Identify which cell holds the provided text, then report its (x, y) central coordinate. 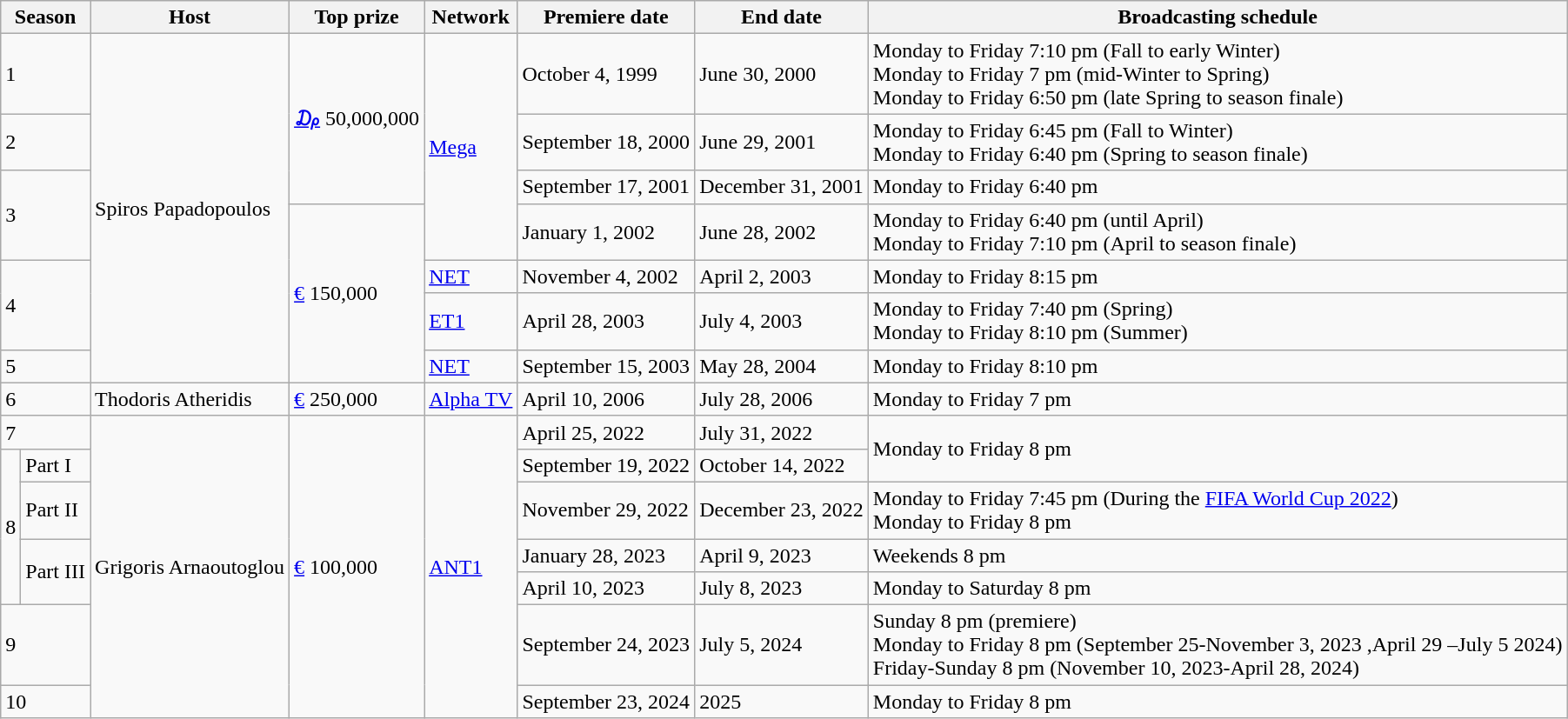
June 29, 2001 (782, 143)
Monday to Saturday 8 pm (1218, 589)
April 9, 2023 (782, 556)
November 29, 2022 (606, 509)
Mega (471, 147)
ANT1 (471, 567)
4 (45, 304)
Monday to Friday 7:45 pm (During the FIFA World Cup 2022)Monday to Friday 8 pm (1218, 509)
July 4, 2003 (782, 322)
Premiere date (606, 17)
January 28, 2023 (606, 556)
July 8, 2023 (782, 589)
9 (45, 645)
Spiros Papadopoulos (190, 209)
Weekends 8 pm (1218, 556)
January 1, 2002 (606, 231)
Part I (56, 465)
10 (45, 702)
Season (45, 17)
July 28, 2006 (782, 399)
July 5, 2024 (782, 645)
5 (45, 366)
Monday to Friday 6:40 pm (until April)Monday to Friday 7:10 pm (April to season finale) (1218, 231)
6 (45, 399)
May 28, 2004 (782, 366)
€ 250,000 (357, 399)
Monday to Friday 8:15 pm (1218, 276)
2 (45, 143)
July 31, 2022 (782, 432)
Monday to Friday 7:40 pm (Spring)Monday to Friday 8:10 pm (Summer) (1218, 322)
December 31, 2001 (782, 187)
April 25, 2022 (606, 432)
€ 150,000 (357, 293)
Network (471, 17)
September 15, 2003 (606, 366)
1 (45, 74)
7 (45, 432)
Monday to Friday 6:40 pm (1218, 187)
September 18, 2000 (606, 143)
Part II (56, 509)
Alpha TV (471, 399)
€ 100,000 (357, 567)
April 10, 2006 (606, 399)
April 2, 2003 (782, 276)
October 14, 2022 (782, 465)
September 19, 2022 (606, 465)
April 28, 2003 (606, 322)
September 23, 2024 (606, 702)
Monday to Friday 6:45 pm (Fall to Winter)Monday to Friday 6:40 pm (Spring to season finale) (1218, 143)
Broadcasting schedule (1218, 17)
8 (10, 527)
June 28, 2002 (782, 231)
April 10, 2023 (606, 589)
End date (782, 17)
Thodoris Atheridis (190, 399)
September 17, 2001 (606, 187)
₯ 50,000,000 (357, 118)
Part III (56, 572)
December 23, 2022 (782, 509)
Top prize (357, 17)
June 30, 2000 (782, 74)
Host (190, 17)
Monday to Friday 8:10 pm (1218, 366)
ET1 (471, 322)
Monday to Friday 7:10 pm (Fall to early Winter)Monday to Friday 7 pm (mid-Winter to Spring)Monday to Friday 6:50 pm (late Spring to season finale) (1218, 74)
Grigoris Arnaoutoglou (190, 567)
November 4, 2002 (606, 276)
Monday to Friday 7 pm (1218, 399)
2025 (782, 702)
September 24, 2023 (606, 645)
3 (45, 216)
October 4, 1999 (606, 74)
